Output the [X, Y] coordinate of the center of the cell containing the given text.  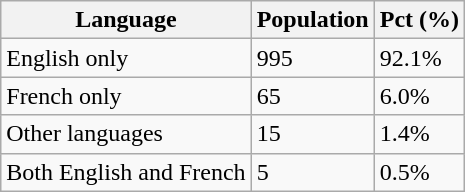
English only [126, 58]
Both English and French [126, 172]
6.0% [419, 96]
1.4% [419, 134]
Language [126, 20]
Population [312, 20]
92.1% [419, 58]
0.5% [419, 172]
Other languages [126, 134]
65 [312, 96]
Pct (%) [419, 20]
5 [312, 172]
995 [312, 58]
French only [126, 96]
15 [312, 134]
